For the text-containing cell, return its midpoint in (X, Y) coordinate format. 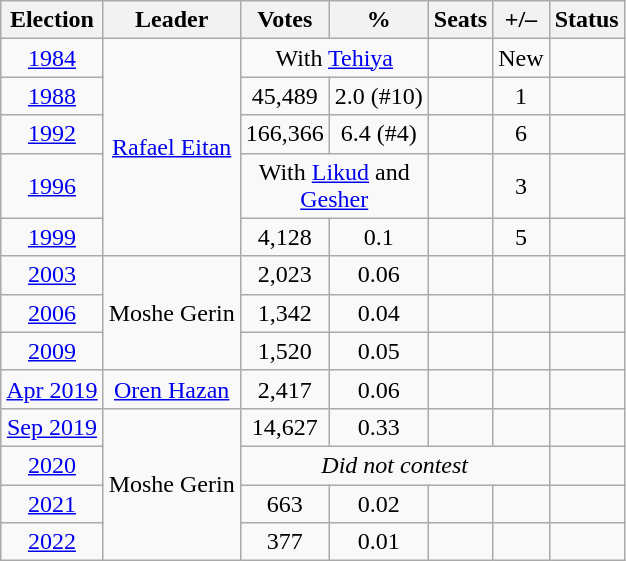
Rafael Eitan (172, 148)
Leader (172, 20)
1988 (52, 96)
1984 (52, 58)
2009 (52, 351)
0.01 (378, 542)
6.4 (#4) (378, 134)
2006 (52, 313)
Seats (460, 20)
6 (521, 134)
Sep 2019 (52, 427)
1992 (52, 134)
1999 (52, 237)
2022 (52, 542)
New (521, 58)
166,366 (284, 134)
0.02 (378, 503)
5 (521, 237)
With Tehiya (334, 58)
Apr 2019 (52, 389)
With Likud andGesher (334, 186)
1996 (52, 186)
3 (521, 186)
2,417 (284, 389)
377 (284, 542)
14,627 (284, 427)
2.0 (#10) (378, 96)
Did not contest (394, 465)
1,520 (284, 351)
% (378, 20)
2,023 (284, 275)
2003 (52, 275)
0.1 (378, 237)
Election (52, 20)
0.05 (378, 351)
4,128 (284, 237)
45,489 (284, 96)
2021 (52, 503)
Oren Hazan (172, 389)
0.33 (378, 427)
1,342 (284, 313)
2020 (52, 465)
Votes (284, 20)
+/– (521, 20)
663 (284, 503)
0.04 (378, 313)
1 (521, 96)
Status (586, 20)
